Output the (X, Y) coordinate of the center of the cell containing the given text.  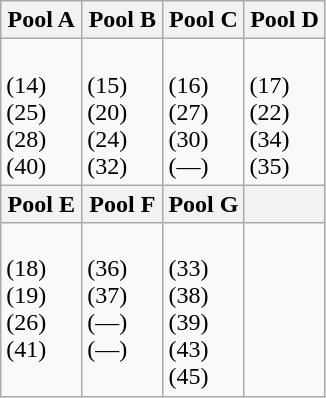
(36) (37) (—) (—) (122, 310)
Pool D (284, 20)
(33) (38) (39) (43) (45) (204, 310)
Pool B (122, 20)
Pool E (42, 204)
Pool A (42, 20)
Pool G (204, 204)
Pool C (204, 20)
(17) (22) (34) (35) (284, 112)
(15) (20) (24) (32) (122, 112)
(18) (19) (26) (41) (42, 310)
Pool F (122, 204)
(16) (27) (30) (—) (204, 112)
(14) (25) (28) (40) (42, 112)
